Output the [X, Y] coordinate of the center of the cell containing the given text.  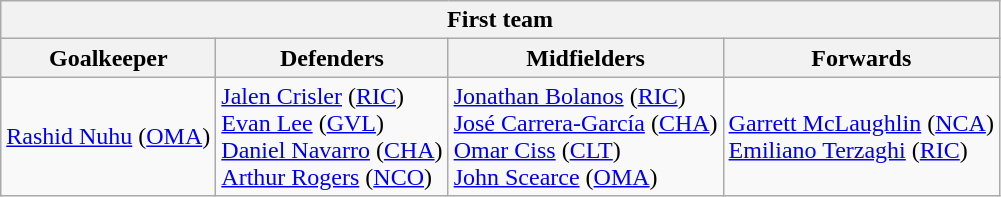
Garrett McLaughlin (NCA) Emiliano Terzaghi (RIC) [861, 136]
Midfielders [586, 58]
Jalen Crisler (RIC) Evan Lee (GVL) Daniel Navarro (CHA) Arthur Rogers (NCO) [332, 136]
Rashid Nuhu (OMA) [108, 136]
Defenders [332, 58]
Goalkeeper [108, 58]
Forwards [861, 58]
Jonathan Bolanos (RIC) José Carrera-García (CHA) Omar Ciss (CLT) John Scearce (OMA) [586, 136]
First team [500, 20]
